Search for the cell housing the specified text and yield its [x, y] center coordinate. 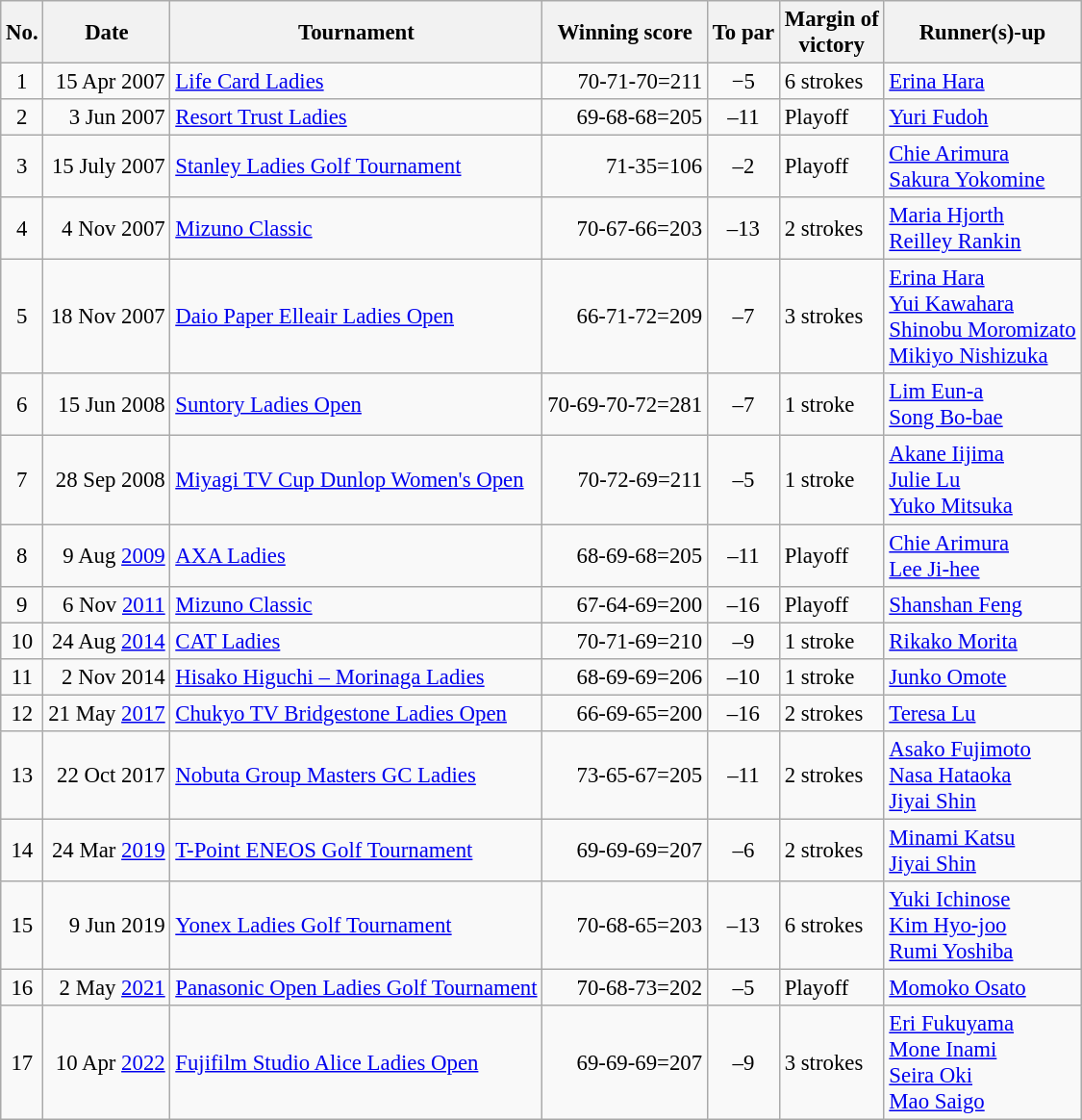
70-72-69=211 [625, 480]
Lim Eun-a Song Bo-bae [983, 404]
14 [22, 851]
2 [22, 117]
4 [22, 229]
66-71-72=209 [625, 318]
10 [22, 641]
–6 [742, 851]
Momoko Osato [983, 987]
Winning score [625, 33]
11 [22, 676]
70-71-70=211 [625, 82]
Suntory Ladies Open [356, 404]
Erina Hara [983, 82]
9 [22, 604]
Resort Trust Ladies [356, 117]
Akane Iijima Julie Lu Yuko Mitsuka [983, 480]
Teresa Lu [983, 713]
68-69-69=206 [625, 676]
Asako Fujimoto Nasa Hataoka Jiyai Shin [983, 776]
9 Jun 2019 [107, 926]
Life Card Ladies [356, 82]
To par [742, 33]
No. [22, 33]
3 [22, 167]
70-68-73=202 [625, 987]
Chie Arimura Sakura Yokomine [983, 167]
Stanley Ladies Golf Tournament [356, 167]
Chie Arimura Lee Ji-hee [983, 556]
T-Point ENEOS Golf Tournament [356, 851]
–2 [742, 167]
15 Apr 2007 [107, 82]
15 Jun 2008 [107, 404]
Daio Paper Elleair Ladies Open [356, 318]
21 May 2017 [107, 713]
71-35=106 [625, 167]
73-65-67=205 [625, 776]
1 [22, 82]
Rikako Morita [983, 641]
Erina Hara Yui Kawahara Shinobu Moromizato Mikiyo Nishizuka [983, 318]
8 [22, 556]
Fujifilm Studio Alice Ladies Open [356, 1062]
28 Sep 2008 [107, 480]
6 [22, 404]
4 Nov 2007 [107, 229]
Shanshan Feng [983, 604]
70-67-66=203 [625, 229]
18 Nov 2007 [107, 318]
−5 [742, 82]
Eri Fukuyama Mone Inami Seira Oki Mao Saigo [983, 1062]
AXA Ladies [356, 556]
Date [107, 33]
69-68-68=205 [625, 117]
Yuki Ichinose Kim Hyo-joo Rumi Yoshiba [983, 926]
Junko Omote [983, 676]
22 Oct 2017 [107, 776]
Runner(s)-up [983, 33]
Panasonic Open Ladies Golf Tournament [356, 987]
Hisako Higuchi – Morinaga Ladies [356, 676]
Miyagi TV Cup Dunlop Women's Open [356, 480]
Nobuta Group Masters GC Ladies [356, 776]
5 [22, 318]
Yonex Ladies Golf Tournament [356, 926]
16 [22, 987]
10 Apr 2022 [107, 1062]
12 [22, 713]
Chukyo TV Bridgestone Ladies Open [356, 713]
70-69-70-72=281 [625, 404]
15 [22, 926]
7 [22, 480]
Maria Hjorth Reilley Rankin [983, 229]
9 Aug 2009 [107, 556]
Tournament [356, 33]
24 Aug 2014 [107, 641]
6 Nov 2011 [107, 604]
15 July 2007 [107, 167]
70-68-65=203 [625, 926]
13 [22, 776]
2 Nov 2014 [107, 676]
–10 [742, 676]
66-69-65=200 [625, 713]
Yuri Fudoh [983, 117]
CAT Ladies [356, 641]
67-64-69=200 [625, 604]
24 Mar 2019 [107, 851]
3 Jun 2007 [107, 117]
2 May 2021 [107, 987]
Margin ofvictory [831, 33]
17 [22, 1062]
70-71-69=210 [625, 641]
68-69-68=205 [625, 556]
Minami Katsu Jiyai Shin [983, 851]
